Identify which cell holds the provided text, then report its [X, Y] central coordinate. 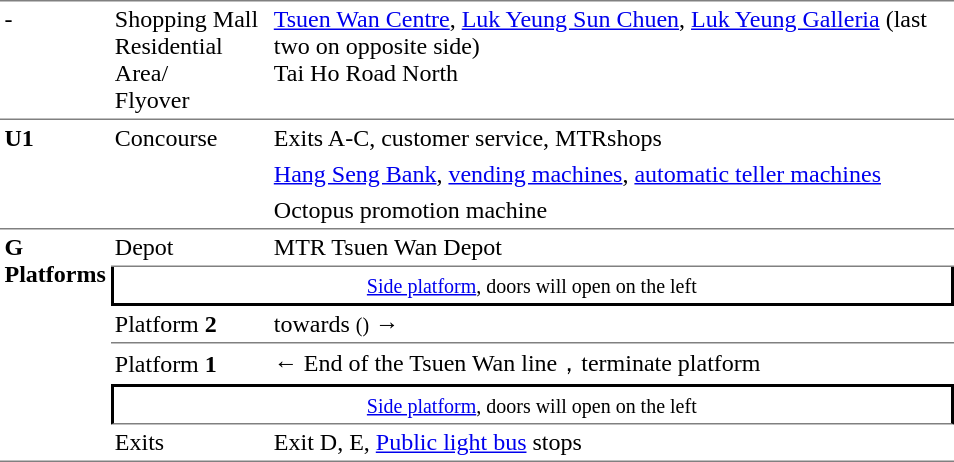
Exits A-C, customer service, MTRshops [611, 138]
Platform 1 [190, 364]
towards () → [611, 325]
MTR Tsuen Wan Depot [611, 249]
- [55, 60]
Depot [190, 249]
Exits [190, 443]
Shopping MallResidential Area/Flyover [190, 60]
Hang Seng Bank, vending machines, automatic teller machines [611, 174]
Concourse [190, 175]
GPlatforms [55, 346]
U1 [55, 175]
Tsuen Wan Centre, Luk Yeung Sun Chuen, Luk Yeung Galleria (last two on opposite side)Tai Ho Road North [611, 60]
Exit D, E, Public light bus stops [611, 443]
Platform 2 [190, 325]
← End of the Tsuen Wan line，terminate platform [611, 364]
Octopus promotion machine [611, 211]
